Output the [X, Y] coordinate of the center of the cell containing the given text.  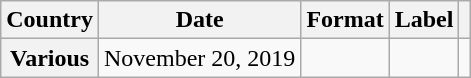
Country [50, 20]
Format [345, 20]
November 20, 2019 [199, 58]
Label [424, 20]
Various [50, 58]
Date [199, 20]
